Provide the [x, y] coordinate of the cell's center where the given text is located.  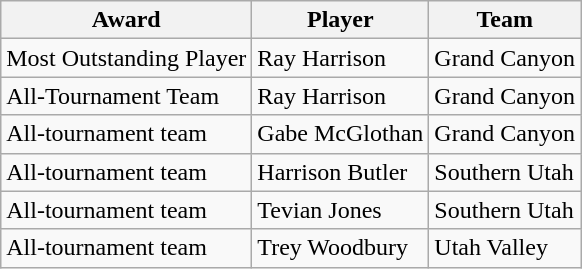
Tevian Jones [340, 210]
Trey Woodbury [340, 248]
Most Outstanding Player [126, 58]
All-Tournament Team [126, 96]
Team [505, 20]
Gabe McGlothan [340, 134]
Award [126, 20]
Utah Valley [505, 248]
Harrison Butler [340, 172]
Player [340, 20]
